Determine the [X, Y] coordinate at the center of the cell enclosing the given text.  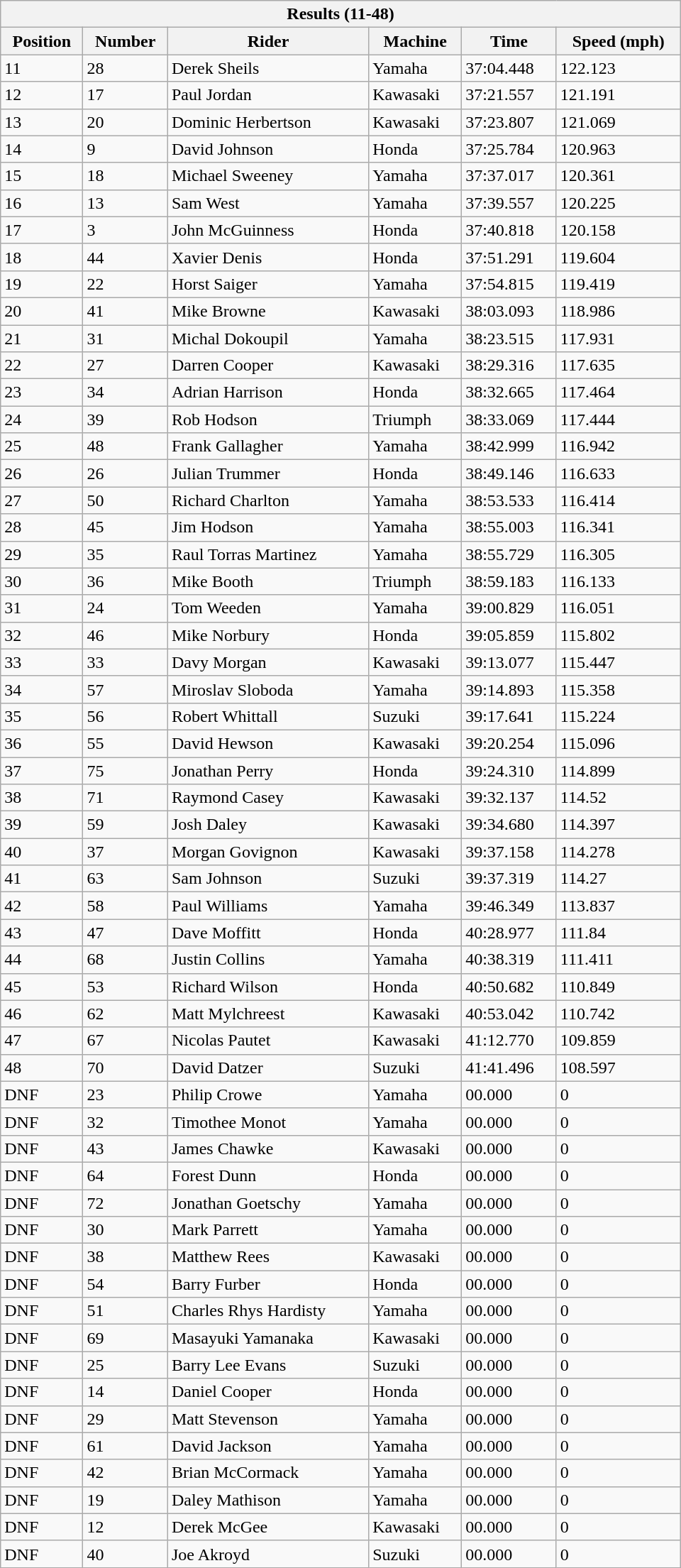
38:32.665 [509, 393]
Matthew Rees [268, 1257]
37:37.017 [509, 176]
Horst Saiger [268, 284]
Masayuki Yamanaka [268, 1338]
38:23.515 [509, 339]
Julian Trummer [268, 473]
115.802 [619, 635]
119.419 [619, 284]
117.444 [619, 420]
Number [126, 41]
120.158 [619, 230]
9 [126, 149]
121.191 [619, 95]
37:54.815 [509, 284]
63 [126, 879]
Robert Whittall [268, 716]
122.123 [619, 68]
37:39.557 [509, 203]
Derek Sheils [268, 68]
39:20.254 [509, 743]
114.52 [619, 798]
110.742 [619, 1014]
37:04.448 [509, 68]
Daniel Cooper [268, 1392]
111.84 [619, 933]
61 [126, 1446]
56 [126, 716]
Xavier Denis [268, 257]
64 [126, 1175]
David Hewson [268, 743]
Morgan Govignon [268, 852]
21 [42, 339]
Brian McCormack [268, 1473]
Richard Charlton [268, 500]
114.27 [619, 879]
16 [42, 203]
39:37.319 [509, 879]
120.963 [619, 149]
Raul Torras Martinez [268, 554]
Rob Hodson [268, 420]
Darren Cooper [268, 366]
Charles Rhys Hardisty [268, 1311]
40:50.682 [509, 987]
11 [42, 68]
Dominic Herbertson [268, 122]
120.361 [619, 176]
116.051 [619, 608]
40:53.042 [509, 1014]
116.133 [619, 581]
40:38.319 [509, 960]
39:13.077 [509, 662]
72 [126, 1203]
38:33.069 [509, 420]
15 [42, 176]
108.597 [619, 1068]
121.069 [619, 122]
115.358 [619, 689]
Forest Dunn [268, 1175]
41:41.496 [509, 1068]
119.604 [619, 257]
115.224 [619, 716]
118.986 [619, 311]
David Datzer [268, 1068]
Rider [268, 41]
38:49.146 [509, 473]
116.414 [619, 500]
Richard Wilson [268, 987]
116.942 [619, 446]
39:24.310 [509, 770]
37:40.818 [509, 230]
109.859 [619, 1041]
Matt Mylchreest [268, 1014]
Barry Furber [268, 1284]
38:55.003 [509, 527]
114.278 [619, 852]
70 [126, 1068]
117.464 [619, 393]
39:32.137 [509, 798]
Justin Collins [268, 960]
38:29.316 [509, 366]
37:25.784 [509, 149]
51 [126, 1311]
38:53.533 [509, 500]
68 [126, 960]
Josh Daley [268, 825]
Mike Browne [268, 311]
Nicolas Pautet [268, 1041]
Mike Norbury [268, 635]
39:46.349 [509, 906]
115.096 [619, 743]
James Chawke [268, 1148]
54 [126, 1284]
David Johnson [268, 149]
38:59.183 [509, 581]
120.225 [619, 203]
Sam Johnson [268, 879]
Sam West [268, 203]
Jonathan Perry [268, 770]
116.341 [619, 527]
117.931 [619, 339]
Tom Weeden [268, 608]
Barry Lee Evans [268, 1365]
Michael Sweeney [268, 176]
39:37.158 [509, 852]
115.447 [619, 662]
38:03.093 [509, 311]
Machine [416, 41]
50 [126, 500]
75 [126, 770]
Jim Hodson [268, 527]
Mike Booth [268, 581]
39:05.859 [509, 635]
41:12.770 [509, 1041]
Philip Crowe [268, 1095]
Position [42, 41]
37:23.807 [509, 122]
58 [126, 906]
Miroslav Sloboda [268, 689]
67 [126, 1041]
111.411 [619, 960]
John McGuinness [268, 230]
3 [126, 230]
37:51.291 [509, 257]
39:00.829 [509, 608]
Joe Akroyd [268, 1554]
Results (11-48) [340, 14]
114.397 [619, 825]
39:17.641 [509, 716]
117.635 [619, 366]
39:34.680 [509, 825]
69 [126, 1338]
113.837 [619, 906]
38:42.999 [509, 446]
Dave Moffitt [268, 933]
Derek McGee [268, 1527]
110.849 [619, 987]
38:55.729 [509, 554]
Paul Jordan [268, 95]
53 [126, 987]
Davy Morgan [268, 662]
57 [126, 689]
40:28.977 [509, 933]
Adrian Harrison [268, 393]
116.305 [619, 554]
Mark Parrett [268, 1230]
Timothee Monot [268, 1122]
Raymond Casey [268, 798]
116.633 [619, 473]
Matt Stevenson [268, 1419]
62 [126, 1014]
39:14.893 [509, 689]
59 [126, 825]
Michal Dokoupil [268, 339]
37:21.557 [509, 95]
David Jackson [268, 1446]
Frank Gallagher [268, 446]
Time [509, 41]
55 [126, 743]
71 [126, 798]
Jonathan Goetschy [268, 1203]
114.899 [619, 770]
Paul Williams [268, 906]
Daley Mathison [268, 1500]
Speed (mph) [619, 41]
